From the cell containing the given text, extract its center point as [x, y] coordinate. 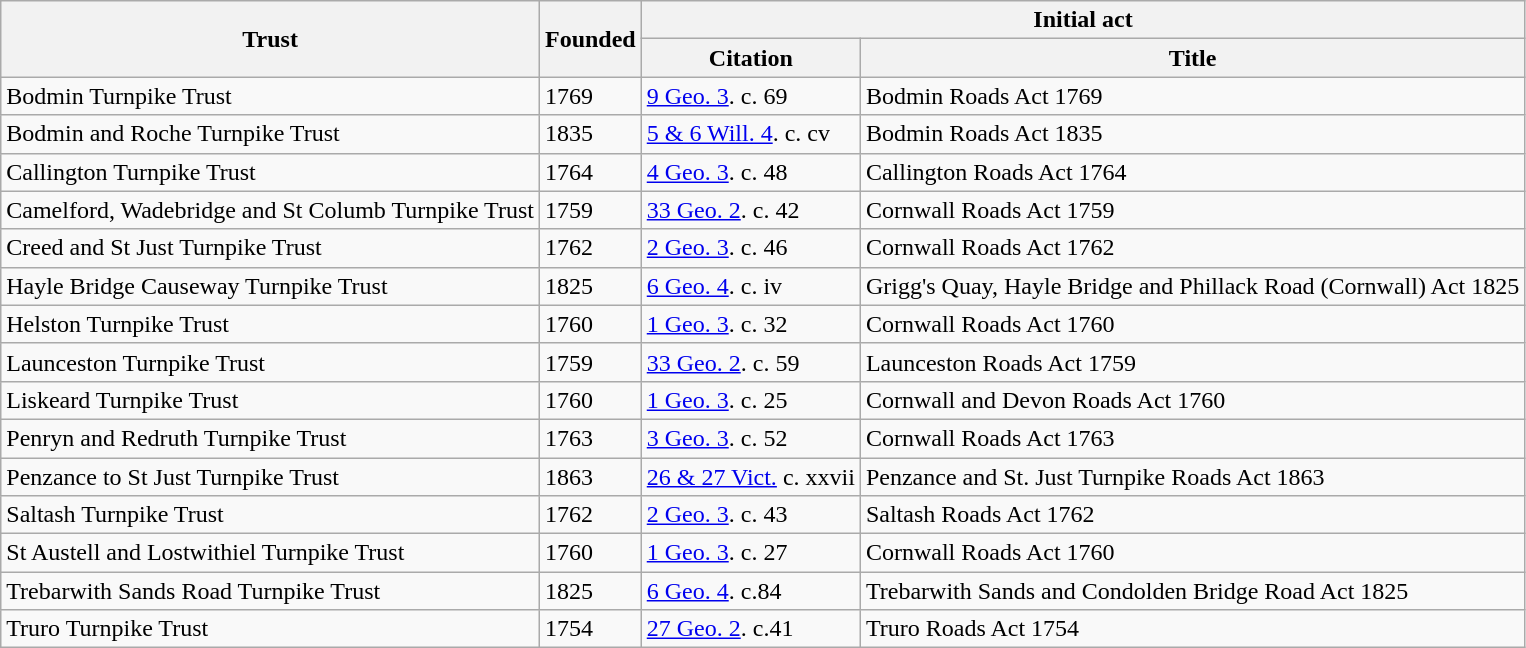
1769 [590, 96]
Camelford, Wadebridge and St Columb Turnpike Trust [270, 210]
Callington Roads Act 1764 [1192, 172]
2 Geo. 3. c. 43 [750, 515]
26 & 27 Vict. c. xxvii [750, 477]
2 Geo. 3. c. 46 [750, 248]
Bodmin Turnpike Trust [270, 96]
Cornwall Roads Act 1763 [1192, 438]
Founded [590, 39]
1 Geo. 3. c. 32 [750, 324]
Bodmin Roads Act 1769 [1192, 96]
Citation [750, 58]
Grigg's Quay, Hayle Bridge and Phillack Road (Cornwall) Act 1825 [1192, 286]
Cornwall and Devon Roads Act 1760 [1192, 400]
Penzance and St. Just Turnpike Roads Act 1863 [1192, 477]
1835 [590, 134]
1 Geo. 3. c. 27 [750, 553]
27 Geo. 2. c.41 [750, 629]
33 Geo. 2. c. 59 [750, 362]
Title [1192, 58]
Launceston Roads Act 1759 [1192, 362]
1763 [590, 438]
3 Geo. 3. c. 52 [750, 438]
1 Geo. 3. c. 25 [750, 400]
Trust [270, 39]
Truro Roads Act 1754 [1192, 629]
Bodmin Roads Act 1835 [1192, 134]
Trebarwith Sands and Condolden Bridge Road Act 1825 [1192, 591]
Initial act [1083, 20]
1863 [590, 477]
St Austell and Lostwithiel Turnpike Trust [270, 553]
6 Geo. 4. c. iv [750, 286]
5 & 6 Will. 4. c. cv [750, 134]
Trebarwith Sands Road Turnpike Trust [270, 591]
Launceston Turnpike Trust [270, 362]
Helston Turnpike Trust [270, 324]
Cornwall Roads Act 1759 [1192, 210]
Liskeard Turnpike Trust [270, 400]
Penzance to St Just Turnpike Trust [270, 477]
Callington Turnpike Trust [270, 172]
6 Geo. 4. c.84 [750, 591]
Truro Turnpike Trust [270, 629]
Hayle Bridge Causeway Turnpike Trust [270, 286]
9 Geo. 3. c. 69 [750, 96]
Saltash Roads Act 1762 [1192, 515]
Bodmin and Roche Turnpike Trust [270, 134]
4 Geo. 3. c. 48 [750, 172]
Saltash Turnpike Trust [270, 515]
1754 [590, 629]
Cornwall Roads Act 1762 [1192, 248]
33 Geo. 2. c. 42 [750, 210]
Penryn and Redruth Turnpike Trust [270, 438]
Creed and St Just Turnpike Trust [270, 248]
1764 [590, 172]
